Identify which cell holds the provided text, then report its [x, y] central coordinate. 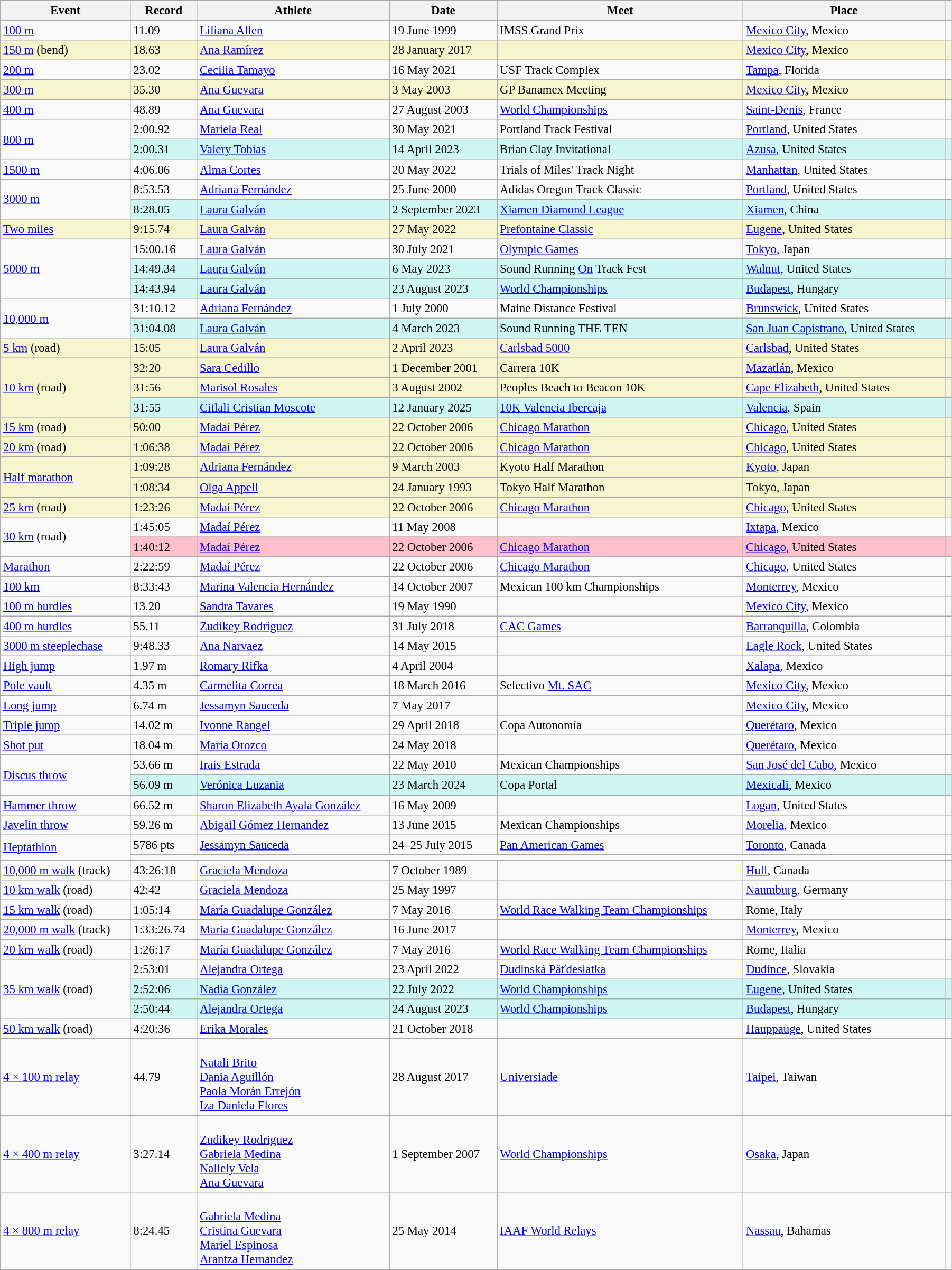
1:45:05 [164, 527]
Osaka, Japan [844, 1154]
Carlsbad, United States [844, 348]
1500 m [66, 170]
15 km walk (road) [66, 910]
Marathon [66, 567]
Peoples Beach to Beacon 10K [620, 388]
31:10.12 [164, 309]
María Orozco [293, 745]
23 April 2022 [443, 969]
300 m [66, 90]
Kyoto, Japan [844, 468]
Abigail Gómez Hernandez [293, 825]
Sharon Elizabeth Ayala González [293, 805]
Carmelita Correa [293, 686]
31:56 [164, 388]
400 m [66, 110]
Hull, Canada [844, 870]
9:48.33 [164, 646]
Prefontaine Classic [620, 229]
Nassau, Bahamas [844, 1231]
8:33:43 [164, 586]
1 July 2000 [443, 309]
Rome, Italia [844, 949]
29 April 2018 [443, 725]
16 June 2017 [443, 930]
28 August 2017 [443, 1077]
Zudikey RodriguezGabriela MedinaNallely VelaAna Guevara [293, 1154]
1:40:12 [164, 547]
23.02 [164, 70]
Alma Cortes [293, 170]
2:00.31 [164, 150]
18.63 [164, 50]
Valencia, Spain [844, 408]
Javelin throw [66, 825]
16 May 2021 [443, 70]
56.09 m [164, 785]
Event [66, 11]
12 January 2025 [443, 408]
4 March 2023 [443, 328]
Dudince, Slovakia [844, 969]
800 m [66, 139]
150 m (bend) [66, 50]
8:24.45 [164, 1231]
Romary Rifka [293, 666]
3:27.14 [164, 1154]
14:49.34 [164, 269]
IMSS Grand Prix [620, 31]
GP Banamex Meeting [620, 90]
Morelia, Mexico [844, 825]
5000 m [66, 268]
15:00.16 [164, 249]
Pole vault [66, 686]
Tokyo Half Marathon [620, 487]
Carrera 10K [620, 368]
22 May 2010 [443, 765]
2:53:01 [164, 969]
6 May 2023 [443, 269]
15 km (road) [66, 427]
Brunswick, United States [844, 309]
Irais Estrada [293, 765]
1.97 m [164, 666]
19 June 1999 [443, 31]
13.20 [164, 606]
Zudikey Rodríguez [293, 626]
8:28.05 [164, 209]
1:06:38 [164, 447]
1:08:34 [164, 487]
Toronto, Canada [844, 845]
14:43.94 [164, 288]
Eagle Rock, United States [844, 646]
14 May 2015 [443, 646]
10,000 m walk (track) [66, 870]
22 July 2022 [443, 989]
Carlsbad 5000 [620, 348]
15:05 [164, 348]
Rome, Italy [844, 910]
25 km (road) [66, 507]
10,000 m [66, 318]
Xiamen, China [844, 209]
Manhattan, United States [844, 170]
Ivonne Rangel [293, 725]
Place [844, 11]
Citlali Cristian Moscote [293, 408]
Hammer throw [66, 805]
32:20 [164, 368]
20 May 2022 [443, 170]
Record [164, 11]
Half marathon [66, 478]
3000 m steeplechase [66, 646]
200 m [66, 70]
3000 m [66, 199]
Pan American Games [620, 845]
Erika Morales [293, 1029]
Mariela Real [293, 129]
Ana Narvaez [293, 646]
Xalapa, Mexico [844, 666]
10K Valencia Ibercaja [620, 408]
4:20:36 [164, 1029]
Heptathlon [66, 847]
Mazatlán, Mexico [844, 368]
10 km (road) [66, 388]
Marisol Rosales [293, 388]
6.74 m [164, 706]
Kyoto Half Marathon [620, 468]
14.02 m [164, 725]
Taipei, Taiwan [844, 1077]
11.09 [164, 31]
4.35 m [164, 686]
Shot put [66, 745]
20 km walk (road) [66, 949]
400 m hurdles [66, 626]
27 August 2003 [443, 110]
Natali BritoDania AguillónPaola Morán ErrejónIza Daniela Flores [293, 1077]
9 March 2003 [443, 468]
Sandra Tavares [293, 606]
3 May 2003 [443, 90]
24 August 2023 [443, 1009]
16 May 2009 [443, 805]
San José del Cabo, Mexico [844, 765]
Copa Portal [620, 785]
18.04 m [164, 745]
Verónica Luzania [293, 785]
Valery Tobias [293, 150]
19 May 1990 [443, 606]
23 August 2023 [443, 288]
18 March 2016 [443, 686]
Dudinská Päťdesiatka [620, 969]
4 × 400 m relay [66, 1154]
Gabriela MedinaCristina GuevaraMariel EspinosaArantza Hernandez [293, 1231]
7 May 2017 [443, 706]
11 May 2008 [443, 527]
24–25 July 2015 [443, 845]
13 June 2015 [443, 825]
Trials of Miles' Track Night [620, 170]
7 October 1989 [443, 870]
100 km [66, 586]
50 km walk (road) [66, 1029]
44.79 [164, 1077]
1:23:26 [164, 507]
100 m hurdles [66, 606]
Ixtapa, Mexico [844, 527]
Maine Distance Festival [620, 309]
50:00 [164, 427]
Saint-Denis, France [844, 110]
Copa Autonomía [620, 725]
5786 pts [164, 845]
Maria Guadalupe González [293, 930]
Hauppauge, United States [844, 1029]
Sound Running THE TEN [620, 328]
28 January 2017 [443, 50]
14 April 2023 [443, 150]
31:55 [164, 408]
Sound Running On Track Fest [620, 269]
35.30 [164, 90]
3 August 2002 [443, 388]
CAC Games [620, 626]
35 km walk (road) [66, 989]
2:52:06 [164, 989]
14 October 2007 [443, 586]
San Juan Capistrano, United States [844, 328]
5 km (road) [66, 348]
23 March 2024 [443, 785]
Barranquilla, Colombia [844, 626]
24 May 2018 [443, 745]
48.89 [164, 110]
Date [443, 11]
25 June 2000 [443, 189]
66.52 m [164, 805]
31:04.08 [164, 328]
Mexicali, Mexico [844, 785]
Two miles [66, 229]
2 April 2023 [443, 348]
USF Track Complex [620, 70]
Universiade [620, 1077]
21 October 2018 [443, 1029]
9:15.74 [164, 229]
IAAF World Relays [620, 1231]
25 May 2014 [443, 1231]
1 September 2007 [443, 1154]
2:22:59 [164, 567]
2:50:44 [164, 1009]
1:05:14 [164, 910]
Marina Valencia Hernández [293, 586]
4 × 800 m relay [66, 1231]
Sara Cedillo [293, 368]
43:26:18 [164, 870]
1 December 2001 [443, 368]
4 × 100 m relay [66, 1077]
30 May 2021 [443, 129]
Naumburg, Germany [844, 890]
Discus throw [66, 776]
31 July 2018 [443, 626]
Olympic Games [620, 249]
Athlete [293, 11]
Tampa, Florida [844, 70]
Nadia González [293, 989]
4 April 2004 [443, 666]
42:42 [164, 890]
4:06.06 [164, 170]
27 May 2022 [443, 229]
20 km (road) [66, 447]
10 km walk (road) [66, 890]
Ana Ramírez [293, 50]
Xiamen Diamond League [620, 209]
53.66 m [164, 765]
Azusa, United States [844, 150]
Portland Track Festival [620, 129]
30 July 2021 [443, 249]
20,000 m walk (track) [66, 930]
8:53.53 [164, 189]
Adidas Oregon Track Classic [620, 189]
Cecilia Tamayo [293, 70]
59.26 m [164, 825]
Walnut, United States [844, 269]
Brian Clay Invitational [620, 150]
55.11 [164, 626]
Logan, United States [844, 805]
Long jump [66, 706]
Liliana Allen [293, 31]
Selectivo Mt. SAC [620, 686]
30 km (road) [66, 537]
1:09:28 [164, 468]
100 m [66, 31]
Olga Appell [293, 487]
2 September 2023 [443, 209]
Triple jump [66, 725]
High jump [66, 666]
24 January 1993 [443, 487]
1:26:17 [164, 949]
Mexican 100 km Championships [620, 586]
2:00.92 [164, 129]
Cape Elizabeth, United States [844, 388]
1:33:26.74 [164, 930]
25 May 1997 [443, 890]
Meet [620, 11]
